Pinpoint the cell where the given text exists, returning its [X, Y] midpoint coordinate. 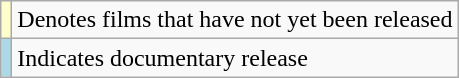
Indicates documentary release [235, 58]
Denotes films that have not yet been released [235, 20]
